Find where the given text appears and provide that cell's center as (X, Y) coordinate. 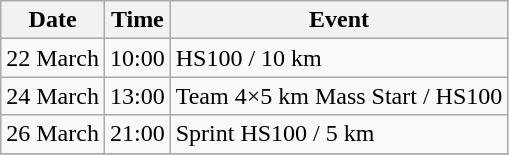
Time (137, 20)
24 March (53, 96)
26 March (53, 134)
10:00 (137, 58)
HS100 / 10 km (339, 58)
22 March (53, 58)
Event (339, 20)
Team 4×5 km Mass Start / HS100 (339, 96)
21:00 (137, 134)
Sprint HS100 / 5 km (339, 134)
Date (53, 20)
13:00 (137, 96)
